Locate the cell with the specified text and output its (X, Y) center coordinate. 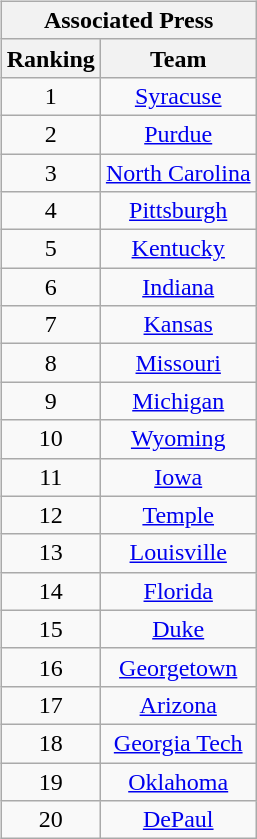
Indiana (178, 287)
9 (50, 401)
10 (50, 439)
Pittsburgh (178, 211)
Arizona (178, 705)
6 (50, 287)
Georgia Tech (178, 743)
8 (50, 363)
Temple (178, 515)
Michigan (178, 401)
15 (50, 629)
Oklahoma (178, 781)
Duke (178, 629)
DePaul (178, 820)
2 (50, 134)
Purdue (178, 134)
Kentucky (178, 249)
12 (50, 515)
20 (50, 820)
13 (50, 553)
Wyoming (178, 439)
4 (50, 211)
Kansas (178, 325)
17 (50, 705)
7 (50, 325)
16 (50, 667)
Iowa (178, 477)
Louisville (178, 553)
1 (50, 96)
18 (50, 743)
Florida (178, 591)
Ranking (50, 58)
Team (178, 58)
14 (50, 591)
North Carolina (178, 173)
19 (50, 781)
Georgetown (178, 667)
3 (50, 173)
Associated Press (128, 20)
Syracuse (178, 96)
Missouri (178, 363)
11 (50, 477)
5 (50, 249)
